Determine the [X, Y] coordinate at the center of the cell enclosing the given text.  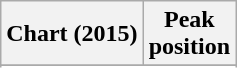
Chart (2015) [72, 34]
Peakposition [189, 34]
